Identify which cell holds the provided text, then report its [x, y] central coordinate. 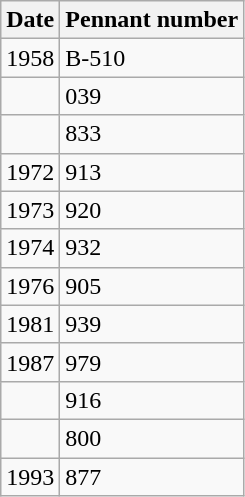
905 [152, 286]
B-510 [152, 58]
916 [152, 400]
1972 [30, 172]
Date [30, 20]
1958 [30, 58]
833 [152, 134]
979 [152, 362]
800 [152, 438]
Pennant number [152, 20]
1973 [30, 210]
1987 [30, 362]
939 [152, 324]
1993 [30, 477]
932 [152, 248]
920 [152, 210]
1974 [30, 248]
913 [152, 172]
877 [152, 477]
039 [152, 96]
1981 [30, 324]
1976 [30, 286]
